Output the [x, y] coordinate of the center of the cell containing the given text.  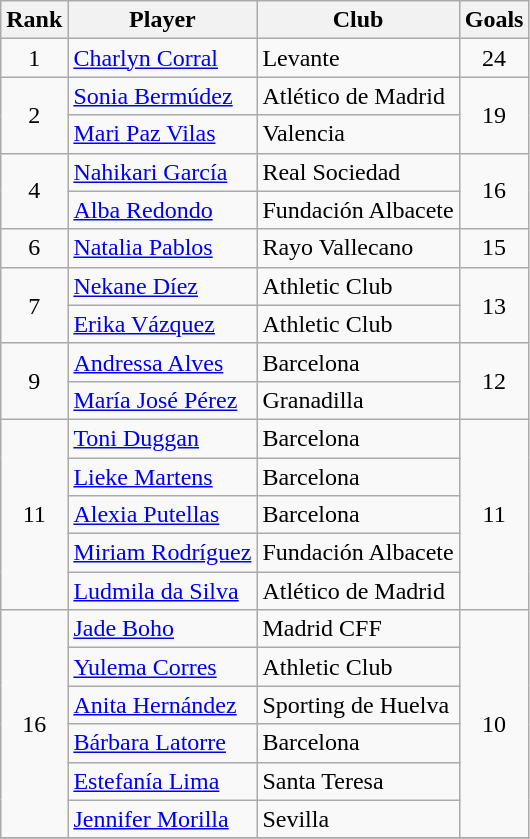
Valencia [358, 134]
Alba Redondo [162, 210]
Santa Teresa [358, 781]
4 [34, 191]
Madrid CFF [358, 629]
13 [494, 305]
Sporting de Huelva [358, 705]
9 [34, 381]
Nahikari García [162, 172]
Estefanía Lima [162, 781]
Sonia Bermúdez [162, 96]
María José Pérez [162, 400]
Bárbara Latorre [162, 743]
Toni Duggan [162, 438]
Levante [358, 58]
Rank [34, 20]
Miriam Rodríguez [162, 553]
Mari Paz Vilas [162, 134]
Player [162, 20]
Yulema Corres [162, 667]
Jennifer Morilla [162, 819]
Goals [494, 20]
Nekane Díez [162, 286]
Granadilla [358, 400]
Erika Vázquez [162, 324]
10 [494, 724]
Alexia Putellas [162, 515]
Rayo Vallecano [358, 248]
Sevilla [358, 819]
15 [494, 248]
Jade Boho [162, 629]
Ludmila da Silva [162, 591]
Real Sociedad [358, 172]
6 [34, 248]
2 [34, 115]
Club [358, 20]
19 [494, 115]
1 [34, 58]
7 [34, 305]
12 [494, 381]
24 [494, 58]
Charlyn Corral [162, 58]
Andressa Alves [162, 362]
Natalia Pablos [162, 248]
Anita Hernández [162, 705]
Lieke Martens [162, 477]
